Determine the [X, Y] coordinate at the center of the cell enclosing the given text.  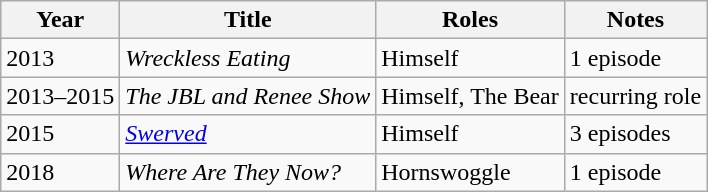
3 episodes [635, 134]
Year [60, 20]
Hornswoggle [470, 172]
Title [248, 20]
recurring role [635, 96]
Swerved [248, 134]
2015 [60, 134]
Wreckless Eating [248, 58]
The JBL and Renee Show [248, 96]
2013–2015 [60, 96]
2018 [60, 172]
Himself, The Bear [470, 96]
Where Are They Now? [248, 172]
Roles [470, 20]
2013 [60, 58]
Notes [635, 20]
